Return the (X, Y) coordinate for the center point of the cell that contains the specified text.  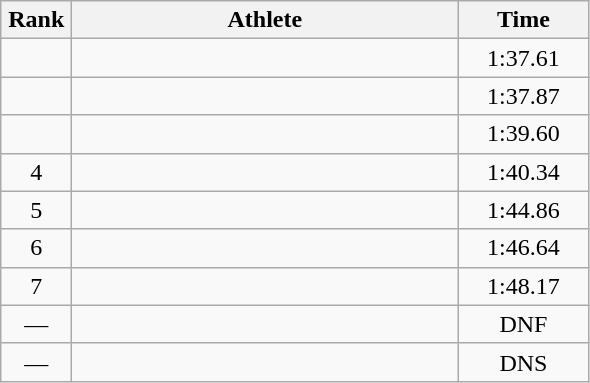
6 (36, 248)
5 (36, 210)
7 (36, 286)
1:37.61 (524, 58)
1:37.87 (524, 96)
Rank (36, 20)
4 (36, 172)
1:40.34 (524, 172)
Athlete (265, 20)
1:46.64 (524, 248)
Time (524, 20)
DNS (524, 362)
1:39.60 (524, 134)
DNF (524, 324)
1:48.17 (524, 286)
1:44.86 (524, 210)
